Output the [x, y] coordinate of the center of the cell containing the given text.  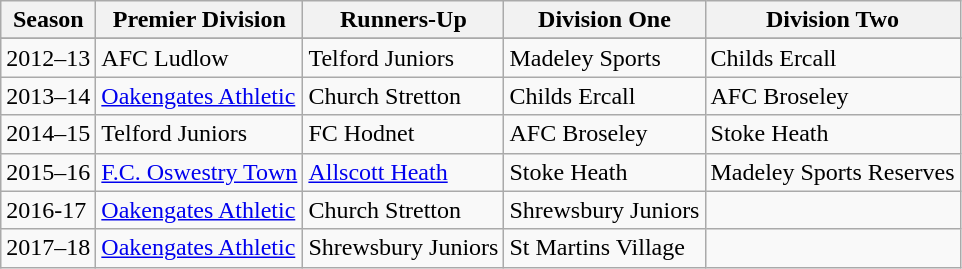
2017–18 [48, 248]
Runners-Up [404, 20]
Madeley Sports [604, 58]
FC Hodnet [404, 134]
Allscott Heath [404, 172]
2013–14 [48, 96]
F.C. Oswestry Town [200, 172]
2014–15 [48, 134]
Division Two [832, 20]
2015–16 [48, 172]
Madeley Sports Reserves [832, 172]
St Martins Village [604, 248]
Season [48, 20]
2012–13 [48, 58]
Premier Division [200, 20]
AFC Ludlow [200, 58]
Division One [604, 20]
2016-17 [48, 210]
